For the text-containing cell, return its midpoint in (x, y) coordinate format. 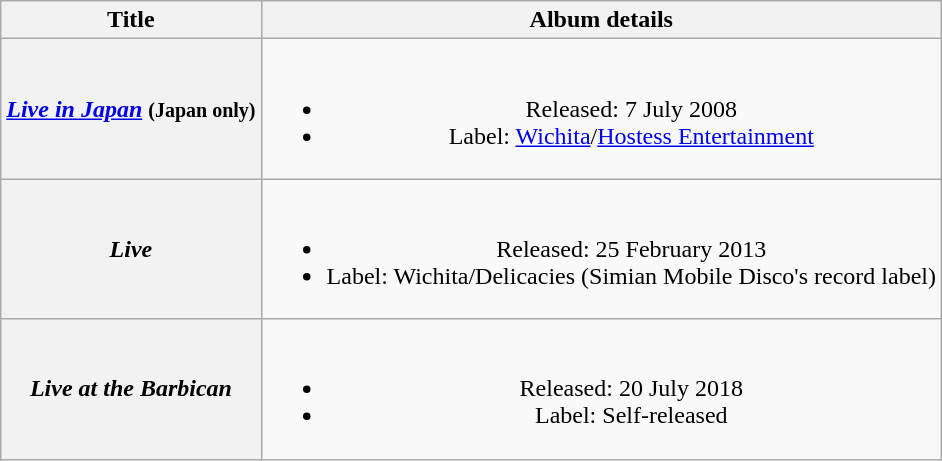
Released: 25 February 2013Label: Wichita/Delicacies (Simian Mobile Disco's record label) (601, 249)
Live at the Barbican (131, 389)
Released: 7 July 2008Label: Wichita/Hostess Entertainment (601, 109)
Live (131, 249)
Title (131, 20)
Released: 20 July 2018Label: Self-released (601, 389)
Album details (601, 20)
Live in Japan (Japan only) (131, 109)
